Return (X, Y) of the center of cell containing provided text 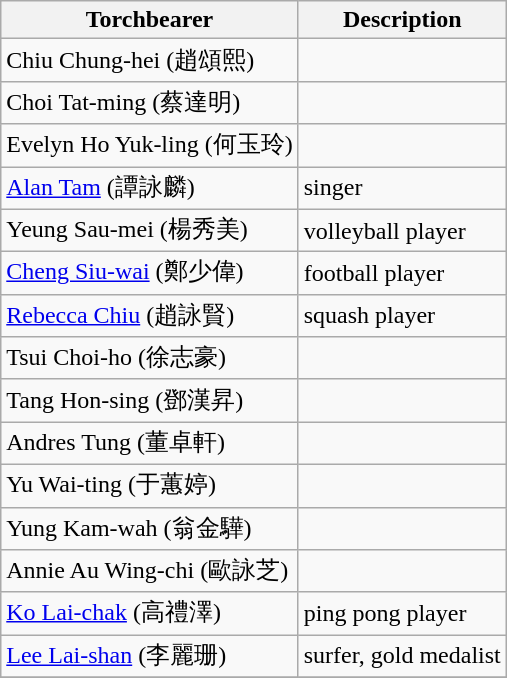
Ko Lai-chak (高禮澤) (150, 614)
football player (402, 274)
Description (402, 20)
Cheng Siu-wai (鄭少偉) (150, 274)
Andres Tung (董卓軒) (150, 444)
Tang Hon-sing (鄧漢昇) (150, 400)
Yu Wai-ting (于蕙婷) (150, 486)
squash player (402, 316)
surfer, gold medalist (402, 656)
Tsui Choi-ho (徐志豪) (150, 358)
ping pong player (402, 614)
Evelyn Ho Yuk-ling (何玉玲) (150, 146)
Yung Kam-wah (翁金驊) (150, 528)
singer (402, 188)
Rebecca Chiu (趙詠賢) (150, 316)
Annie Au Wing-chi (歐詠芝) (150, 572)
Yeung Sau-mei (楊秀美) (150, 230)
volleyball player (402, 230)
Choi Tat-ming (蔡達明) (150, 102)
Chiu Chung-hei (趙頌熙) (150, 60)
Torchbearer (150, 20)
Lee Lai-shan (李麗珊) (150, 656)
Alan Tam (譚詠麟) (150, 188)
